Provide the [x, y] coordinate of the cell's center where the given text is located.  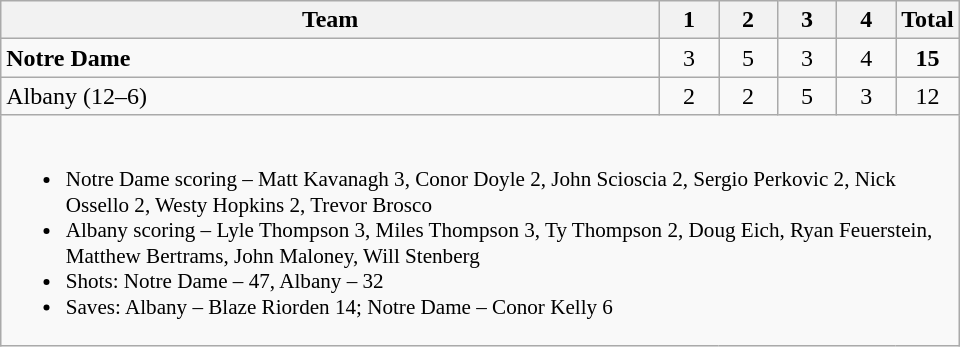
12 [928, 96]
Total [928, 20]
1 [688, 20]
Notre Dame [330, 58]
Team [330, 20]
15 [928, 58]
Albany (12–6) [330, 96]
